Identify which cell holds the provided text, then report its (X, Y) central coordinate. 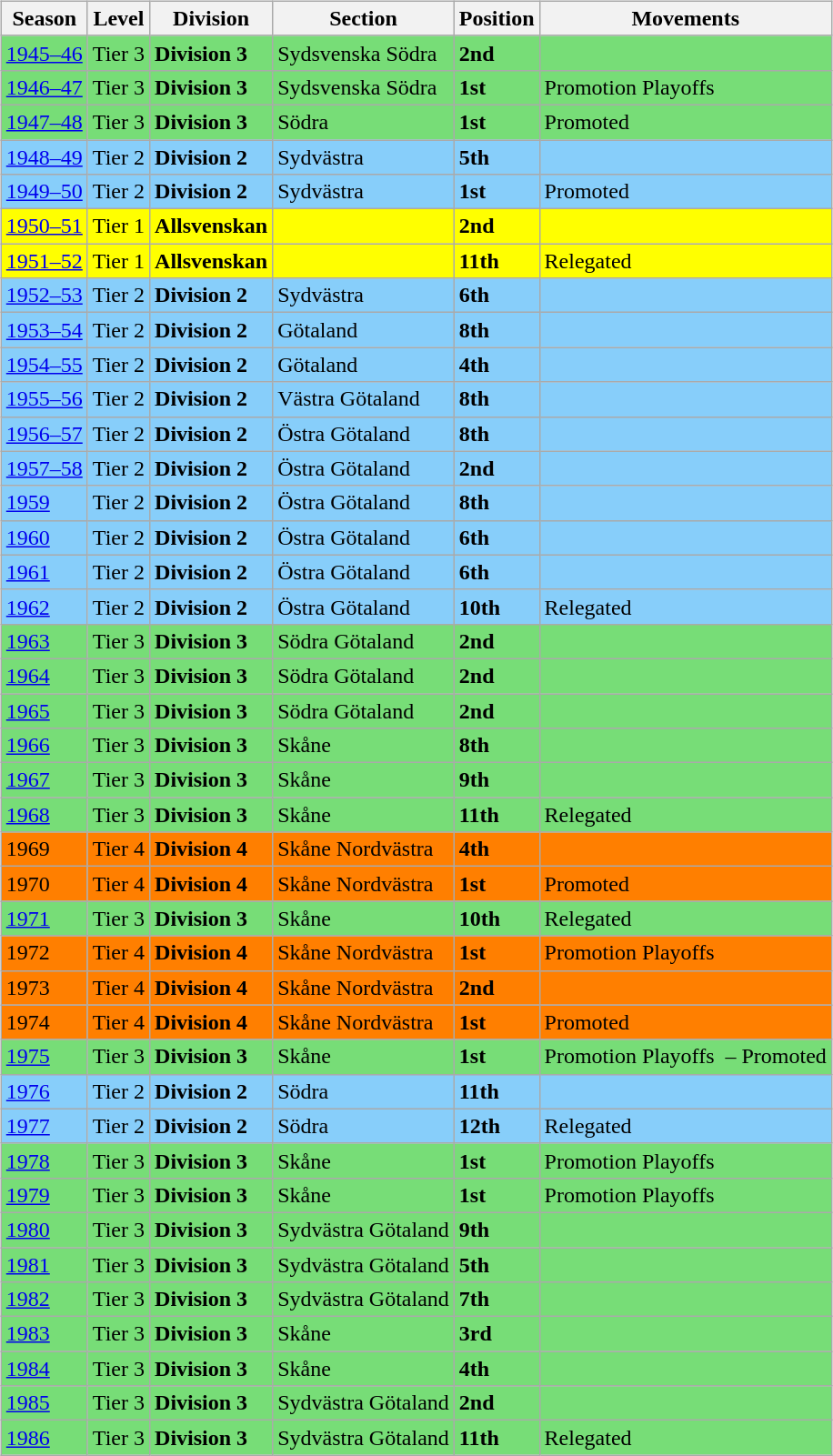
12th (497, 1126)
Västra Götaland (364, 399)
1960 (44, 537)
1947–48 (44, 122)
Position (497, 18)
1950–51 (44, 226)
1981 (44, 1265)
7th (497, 1300)
1979 (44, 1195)
Movements (686, 18)
Season (44, 18)
1948–49 (44, 157)
1963 (44, 641)
1954–55 (44, 365)
1957–58 (44, 468)
Division (211, 18)
1968 (44, 815)
1984 (44, 1369)
1975 (44, 1057)
Level (118, 18)
1952–53 (44, 296)
1976 (44, 1091)
1986 (44, 1438)
1974 (44, 1022)
1961 (44, 572)
1971 (44, 919)
Promotion Playoffs – Promoted (686, 1057)
1967 (44, 780)
3rd (497, 1334)
1972 (44, 953)
1956–57 (44, 434)
1985 (44, 1403)
1978 (44, 1160)
Section (364, 18)
1949–50 (44, 192)
1945–46 (44, 53)
1973 (44, 988)
1977 (44, 1126)
1983 (44, 1334)
1946–47 (44, 87)
1959 (44, 503)
1965 (44, 710)
1962 (44, 607)
1951–52 (44, 261)
1955–56 (44, 399)
1980 (44, 1230)
1966 (44, 746)
1969 (44, 849)
1964 (44, 676)
1970 (44, 884)
1953–54 (44, 330)
1982 (44, 1300)
